Provide the [X, Y] coordinate of the cell's center where the given text is located.  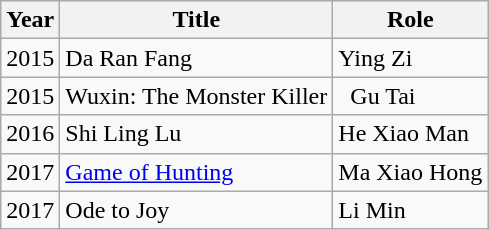
Game of Hunting [196, 172]
He Xiao Man [410, 134]
Ode to Joy [196, 210]
Shi Ling Lu [196, 134]
Da Ran Fang [196, 58]
Gu Tai [410, 96]
Ying Zi [410, 58]
Wuxin: The Monster Killer [196, 96]
2016 [30, 134]
Ma Xiao Hong [410, 172]
Title [196, 20]
Year [30, 20]
Role [410, 20]
Li Min [410, 210]
